Pinpoint the cell where the given text exists, returning its [x, y] midpoint coordinate. 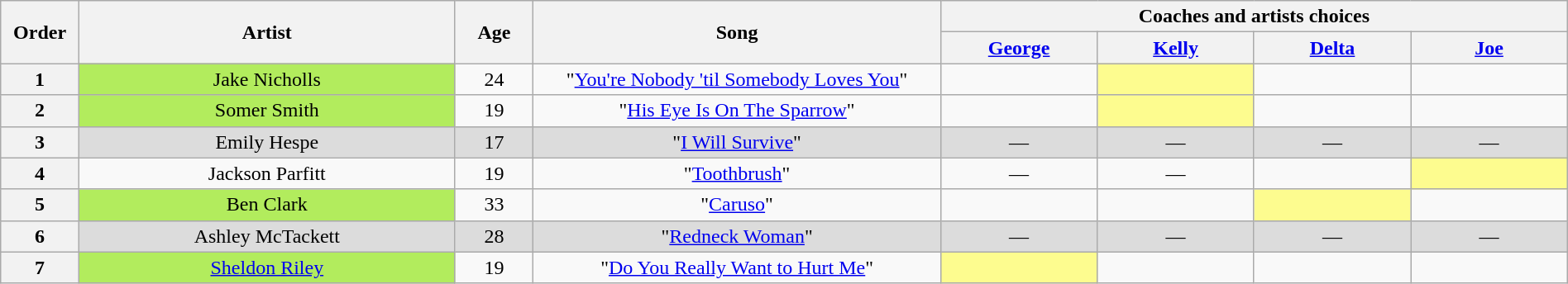
Sheldon Riley [266, 267]
George [1019, 48]
Emily Hespe [266, 142]
Coaches and artists choices [1254, 17]
Jake Nicholls [266, 79]
7 [40, 267]
Delta [1331, 48]
17 [495, 142]
Joe [1489, 48]
"Toothbrush" [738, 173]
3 [40, 142]
Kelly [1176, 48]
Ben Clark [266, 205]
Song [738, 32]
"His Eye Is On The Sparrow" [738, 111]
Jackson Parfitt [266, 173]
2 [40, 111]
Artist [266, 32]
5 [40, 205]
"You're Nobody 'til Somebody Loves You" [738, 79]
"Caruso" [738, 205]
6 [40, 236]
24 [495, 79]
Age [495, 32]
"I Will Survive" [738, 142]
"Redneck Woman" [738, 236]
Somer Smith [266, 111]
28 [495, 236]
33 [495, 205]
4 [40, 173]
Order [40, 32]
Ashley McTackett [266, 236]
"Do You Really Want to Hurt Me" [738, 267]
1 [40, 79]
